Identify which cell holds the provided text, then report its [x, y] central coordinate. 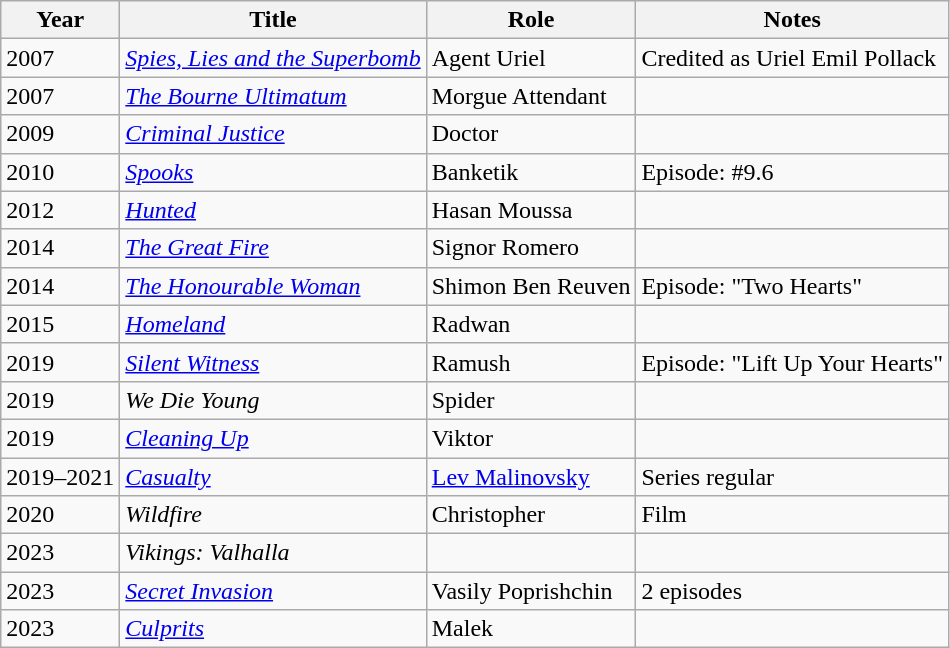
Lev Malinovsky [531, 477]
Malek [531, 629]
2019–2021 [60, 477]
The Honourable Woman [273, 286]
Morgue Attendant [531, 96]
Notes [792, 20]
Cleaning Up [273, 438]
2020 [60, 515]
Role [531, 20]
Spooks [273, 172]
Spies, Lies and the Superbomb [273, 58]
Episode: "Lift Up Your Hearts" [792, 362]
Secret Invasion [273, 591]
2015 [60, 324]
Radwan [531, 324]
2012 [60, 210]
Series regular [792, 477]
Film [792, 515]
The Great Fire [273, 248]
Episode: #9.6 [792, 172]
Silent Witness [273, 362]
Agent Uriel [531, 58]
2 episodes [792, 591]
Casualty [273, 477]
2009 [60, 134]
Homeland [273, 324]
Viktor [531, 438]
2010 [60, 172]
The Bourne Ultimatum [273, 96]
Episode: "Two Hearts" [792, 286]
Christopher [531, 515]
Shimon Ben Reuven [531, 286]
Spider [531, 400]
Vikings: Valhalla [273, 553]
Hasan Moussa [531, 210]
Banketik [531, 172]
Ramush [531, 362]
Signor Romero [531, 248]
We Die Young [273, 400]
Wildfire [273, 515]
Doctor [531, 134]
Credited as Uriel Emil Pollack [792, 58]
Year [60, 20]
Hunted [273, 210]
Title [273, 20]
Criminal Justice [273, 134]
Vasily Poprishchin [531, 591]
Culprits [273, 629]
